Locate the cell with the specified text and output its [X, Y] center coordinate. 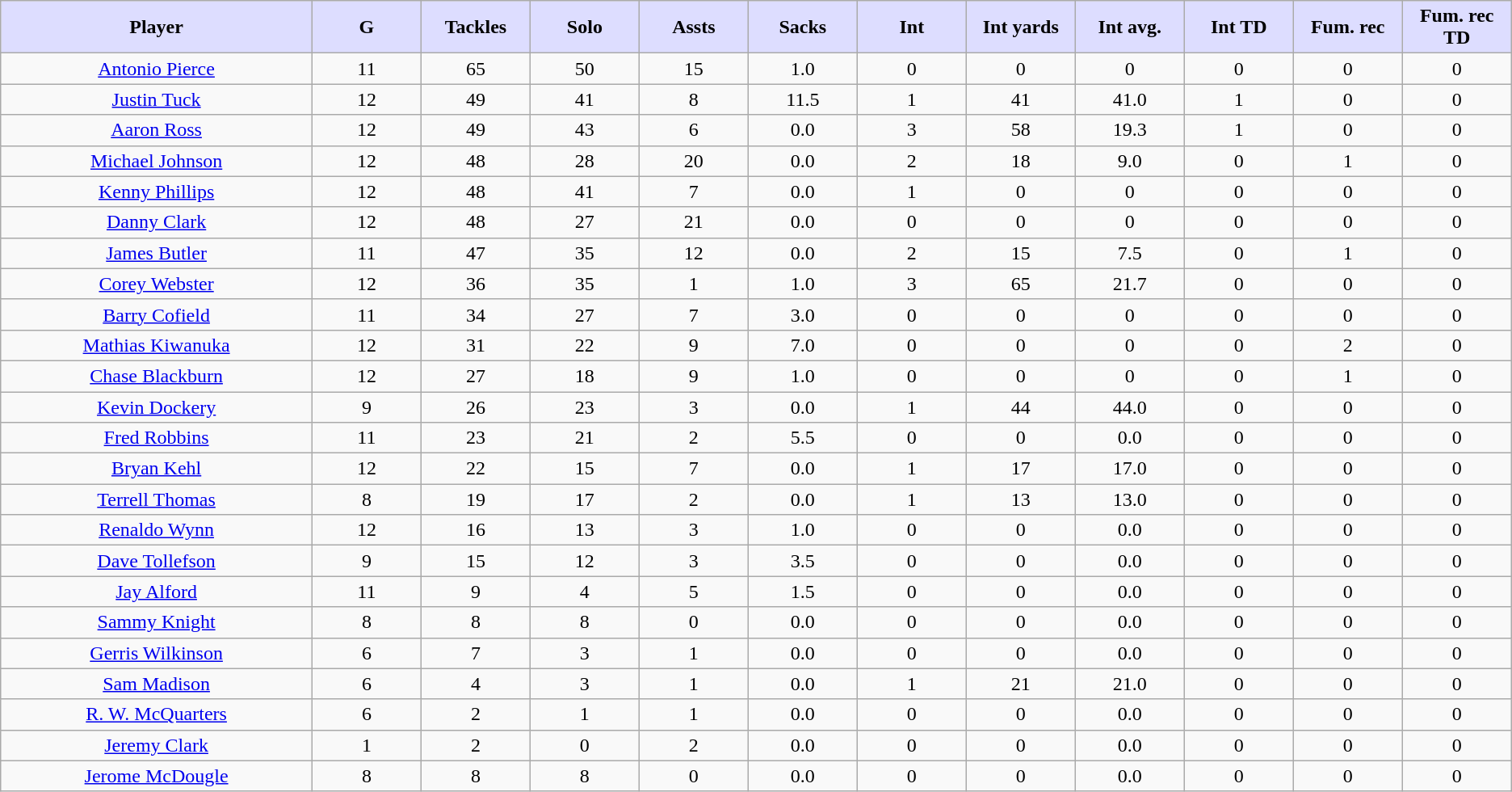
Assts [693, 27]
5.5 [803, 438]
Player [157, 27]
44 [1021, 407]
Kenny Phillips [157, 192]
Sammy Knight [157, 622]
47 [475, 253]
Aaron Ross [157, 130]
Gerris Wilkinson [157, 653]
Michael Johnson [157, 161]
13.0 [1129, 499]
11.5 [803, 99]
Sacks [803, 27]
Bryan Kehl [157, 469]
21.7 [1129, 284]
Terrell Thomas [157, 499]
21.0 [1129, 684]
Dave Tollefson [157, 561]
Tackles [475, 27]
20 [693, 161]
28 [585, 161]
1.5 [803, 592]
Jeremy Clark [157, 745]
Int TD [1239, 27]
Kevin Dockery [157, 407]
50 [585, 69]
Int avg. [1129, 27]
19.3 [1129, 130]
Jay Alford [157, 592]
3.0 [803, 314]
16 [475, 530]
3.5 [803, 561]
41.0 [1129, 99]
Corey Webster [157, 284]
Solo [585, 27]
Fum. rec TD [1457, 27]
R. W. McQuarters [157, 714]
5 [693, 592]
G [367, 27]
Renaldo Wynn [157, 530]
36 [475, 284]
James Butler [157, 253]
Int yards [1021, 27]
31 [475, 345]
7.5 [1129, 253]
Barry Cofield [157, 314]
7.0 [803, 345]
17.0 [1129, 469]
9.0 [1129, 161]
44.0 [1129, 407]
Fum. rec [1347, 27]
26 [475, 407]
43 [585, 130]
Chase Blackburn [157, 376]
Jerome McDougle [157, 776]
Mathias Kiwanuka [157, 345]
Justin Tuck [157, 99]
Int [911, 27]
34 [475, 314]
Sam Madison [157, 684]
19 [475, 499]
Fred Robbins [157, 438]
58 [1021, 130]
Antonio Pierce [157, 69]
Danny Clark [157, 222]
